Output the (x, y) coordinate of the center of the cell containing the given text.  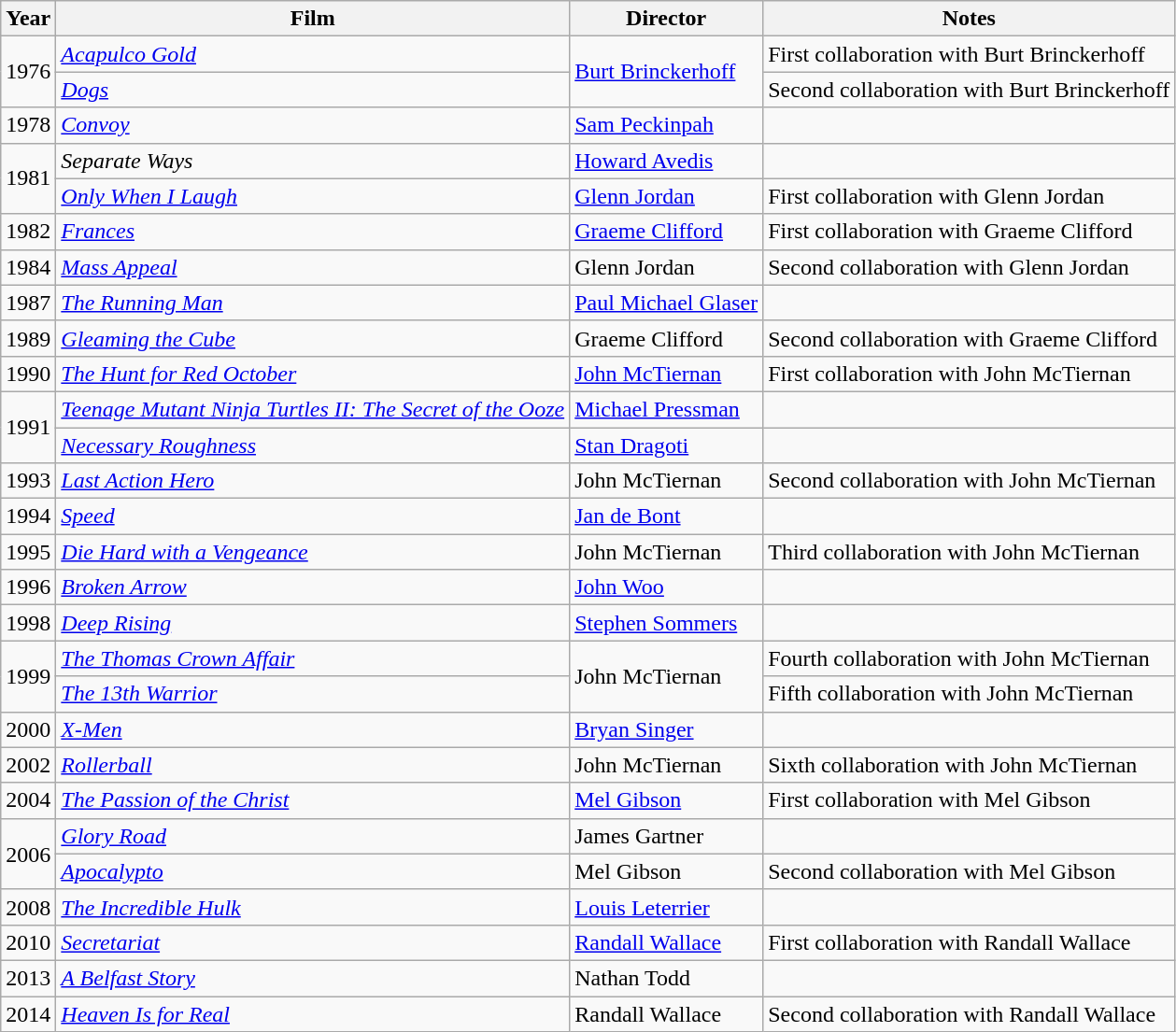
James Gartner (667, 836)
Gleaming the Cube (313, 338)
1976 (28, 72)
Last Action Hero (313, 481)
Michael Pressman (667, 409)
1998 (28, 623)
Louis Leterrier (667, 907)
Deep Rising (313, 623)
Film (313, 19)
2010 (28, 942)
First collaboration with Graeme Clifford (970, 232)
The Incredible Hulk (313, 907)
1996 (28, 587)
Second collaboration with Graeme Clifford (970, 338)
Teenage Mutant Ninja Turtles II: The Secret of the Ooze (313, 409)
X-Men (313, 729)
The Hunt for Red October (313, 374)
Fourth collaboration with John McTiernan (970, 658)
The 13th Warrior (313, 694)
1981 (28, 178)
Only When I Laugh (313, 196)
2014 (28, 1013)
Year (28, 19)
1994 (28, 516)
Nathan Todd (667, 978)
First collaboration with Burt Brinckerhoff (970, 54)
Jan de Bont (667, 516)
1999 (28, 676)
Sixth collaboration with John McTiernan (970, 765)
Stan Dragoti (667, 445)
1989 (28, 338)
First collaboration with Mel Gibson (970, 800)
Apocalypto (313, 871)
The Thomas Crown Affair (313, 658)
1982 (28, 232)
A Belfast Story (313, 978)
Paul Michael Glaser (667, 303)
Second collaboration with Burt Brinckerhoff (970, 90)
Second collaboration with Mel Gibson (970, 871)
Stephen Sommers (667, 623)
2006 (28, 854)
Speed (313, 516)
Die Hard with a Vengeance (313, 552)
Notes (970, 19)
2008 (28, 907)
Howard Avedis (667, 161)
Fifth collaboration with John McTiernan (970, 694)
2004 (28, 800)
The Passion of the Christ (313, 800)
2013 (28, 978)
Acapulco Gold (313, 54)
2000 (28, 729)
1993 (28, 481)
Heaven Is for Real (313, 1013)
1991 (28, 427)
Mass Appeal (313, 267)
1990 (28, 374)
1984 (28, 267)
The Running Man (313, 303)
Convoy (313, 125)
1978 (28, 125)
Necessary Roughness (313, 445)
First collaboration with Glenn Jordan (970, 196)
1987 (28, 303)
Broken Arrow (313, 587)
Glory Road (313, 836)
Sam Peckinpah (667, 125)
John Woo (667, 587)
Second collaboration with Randall Wallace (970, 1013)
Rollerball (313, 765)
1995 (28, 552)
Frances (313, 232)
Bryan Singer (667, 729)
Director (667, 19)
2002 (28, 765)
Second collaboration with Glenn Jordan (970, 267)
Dogs (313, 90)
First collaboration with Randall Wallace (970, 942)
Separate Ways (313, 161)
Secretariat (313, 942)
Burt Brinckerhoff (667, 72)
Third collaboration with John McTiernan (970, 552)
First collaboration with John McTiernan (970, 374)
Second collaboration with John McTiernan (970, 481)
